Pinpoint the cell where the given text exists, returning its [X, Y] midpoint coordinate. 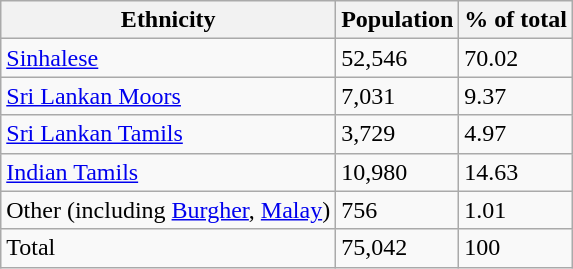
Total [168, 248]
3,729 [398, 134]
% of total [516, 20]
Sinhalese [168, 58]
52,546 [398, 58]
Indian Tamils [168, 172]
4.97 [516, 134]
Ethnicity [168, 20]
756 [398, 210]
Population [398, 20]
Sri Lankan Moors [168, 96]
14.63 [516, 172]
Sri Lankan Tamils [168, 134]
70.02 [516, 58]
9.37 [516, 96]
1.01 [516, 210]
10,980 [398, 172]
75,042 [398, 248]
100 [516, 248]
Other (including Burgher, Malay) [168, 210]
7,031 [398, 96]
